Detect which cell encompasses the target text, then output its (x, y) center coordinate. 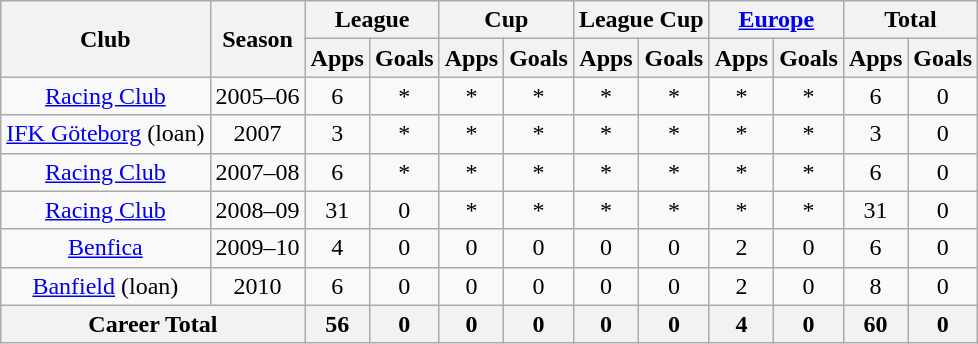
Season (258, 39)
2007 (258, 134)
League (372, 20)
Europe (776, 20)
2005–06 (258, 96)
2010 (258, 286)
Total (910, 20)
2007–08 (258, 172)
Club (106, 39)
60 (875, 324)
2008–09 (258, 210)
Career Total (153, 324)
8 (875, 286)
League Cup (641, 20)
2009–10 (258, 248)
IFK Göteborg (loan) (106, 134)
Benfica (106, 248)
56 (337, 324)
Banfield (loan) (106, 286)
Cup (506, 20)
